Extract the (X, Y) coordinate from the center of the cell holding the provided text.  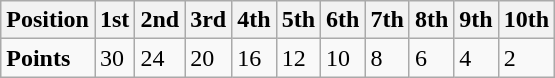
8 (387, 58)
Position (48, 20)
6 (431, 58)
4 (476, 58)
1st (114, 20)
7th (387, 20)
4th (254, 20)
9th (476, 20)
10 (343, 58)
2nd (160, 20)
12 (298, 58)
20 (208, 58)
24 (160, 58)
2 (526, 58)
5th (298, 20)
10th (526, 20)
8th (431, 20)
6th (343, 20)
3rd (208, 20)
Points (48, 58)
30 (114, 58)
16 (254, 58)
